Capture the cell that displays the provided text and extract its (x, y) central coordinate. 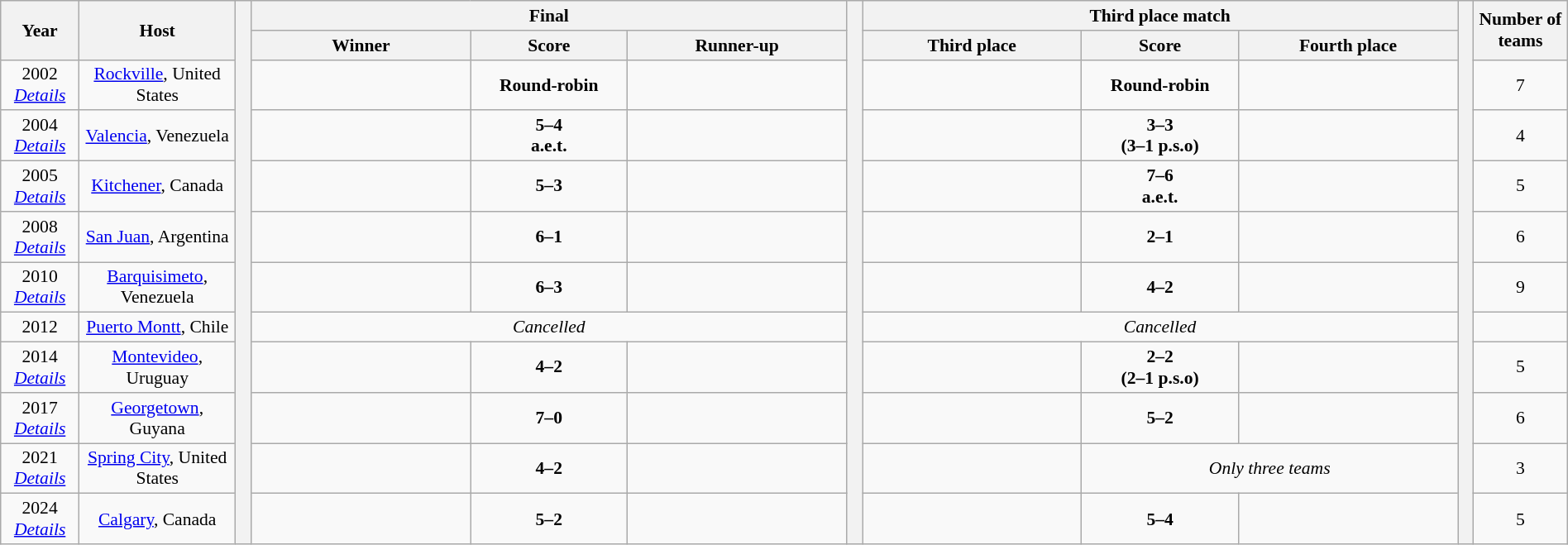
Rockville, United States (157, 84)
3 (1520, 468)
Only three teams (1270, 468)
2017Details (40, 418)
3–3(3–1 p.s.o) (1159, 136)
6–3 (549, 288)
Fourth place (1348, 45)
Runner-up (738, 45)
2002Details (40, 84)
5–4 (1159, 519)
5–4a.e.t. (549, 136)
7–6a.e.t. (1159, 187)
Montevideo, Uruguay (157, 367)
Winner (361, 45)
Third place match (1160, 16)
Host (157, 30)
Spring City, United States (157, 468)
San Juan, Argentina (157, 237)
Puerto Montt, Chile (157, 327)
2014Details (40, 367)
Georgetown, Guyana (157, 418)
Calgary, Canada (157, 519)
6–1 (549, 237)
2021Details (40, 468)
9 (1520, 288)
Year (40, 30)
Number of teams (1520, 30)
Final (549, 16)
2–2(2–1 p.s.o) (1159, 367)
2–1 (1159, 237)
Barquisimeto, Venezuela (157, 288)
4 (1520, 136)
2005Details (40, 187)
7–0 (549, 418)
Third place (973, 45)
2024Details (40, 519)
2012 (40, 327)
2008Details (40, 237)
7 (1520, 84)
5–3 (549, 187)
Kitchener, Canada (157, 187)
Valencia, Venezuela (157, 136)
2004Details (40, 136)
2010Details (40, 288)
